Extract the [x, y] coordinate from the center of the cell holding the provided text.  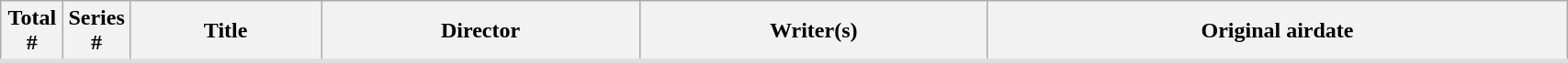
Series# [96, 31]
Total# [32, 31]
Director [480, 31]
Original airdate [1277, 31]
Writer(s) [814, 31]
Title [226, 31]
